Detect which cell encompasses the target text, then output its (X, Y) center coordinate. 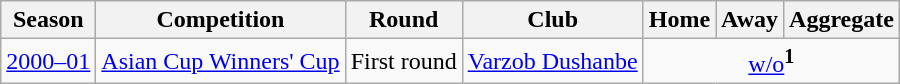
2000–01 (48, 62)
w/o1 (771, 62)
Asian Cup Winners' Cup (220, 62)
Away (750, 20)
Aggregate (842, 20)
Club (552, 20)
Round (404, 20)
Varzob Dushanbe (552, 62)
Season (48, 20)
First round (404, 62)
Competition (220, 20)
Home (679, 20)
